For the text-containing cell, return its midpoint in [x, y] coordinate format. 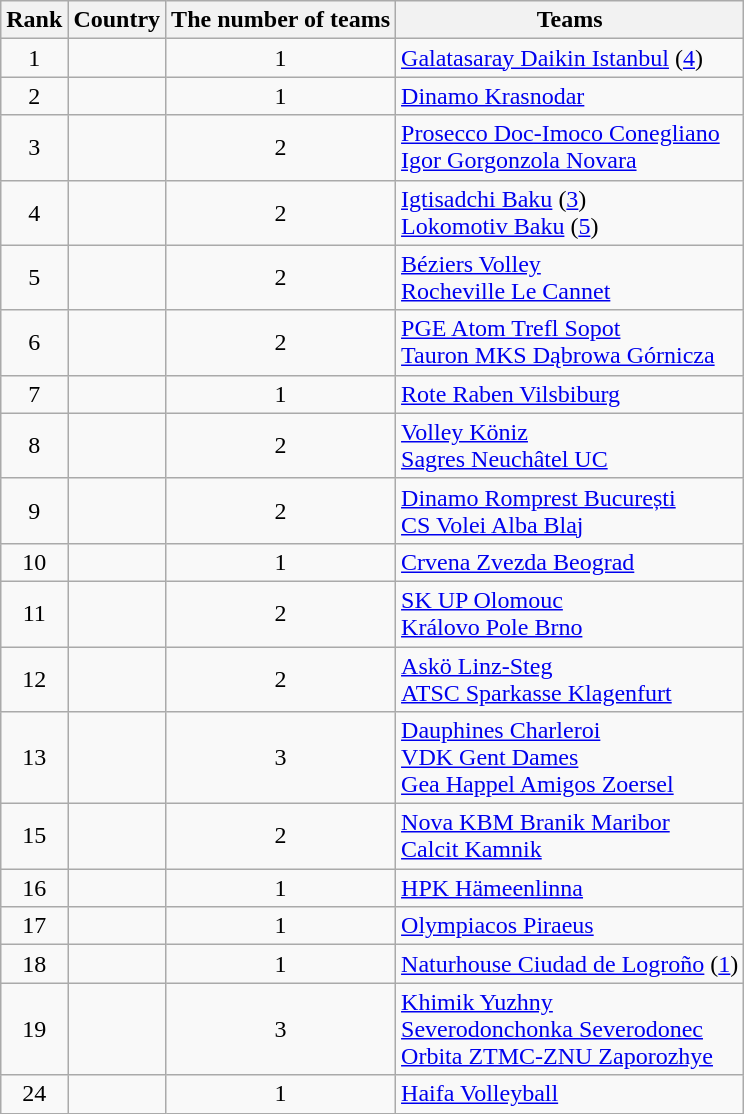
Igtisadchi Baku (3) Lokomotiv Baku (5) [570, 212]
Volley Köniz Sagres Neuchâtel UC [570, 446]
Rote Raben Vilsbiburg [570, 394]
18 [34, 964]
SK UP Olomouc Královo Pole Brno [570, 614]
13 [34, 758]
Dinamo Krasnodar [570, 96]
9 [34, 510]
The number of teams [281, 20]
Olympiacos Piraeus [570, 926]
Teams [570, 20]
Country [117, 20]
19 [34, 1029]
4 [34, 212]
Dinamo Romprest București CS Volei Alba Blaj [570, 510]
Dauphines Charleroi VDK Gent Dames Gea Happel Amigos Zoersel [570, 758]
7 [34, 394]
10 [34, 562]
11 [34, 614]
Haifa Volleyball [570, 1094]
Nova KBM Branik Maribor Calcit Kamnik [570, 836]
16 [34, 888]
8 [34, 446]
Prosecco Doc-Imoco Conegliano Igor Gorgonzola Novara [570, 148]
24 [34, 1094]
12 [34, 678]
6 [34, 342]
Galatasaray Daikin Istanbul (4) [570, 58]
Crvena Zvezda Beograd [570, 562]
17 [34, 926]
Rank [34, 20]
5 [34, 278]
HPK Hämeenlinna [570, 888]
Khimik Yuzhny Severodonchonka Severodonec Orbita ZTMC-ZNU Zaporozhye [570, 1029]
PGE Atom Trefl Sopot Tauron MKS Dąbrowa Górnicza [570, 342]
15 [34, 836]
Béziers Volley Rocheville Le Cannet [570, 278]
Askö Linz-Steg ATSC Sparkasse Klagenfurt [570, 678]
Naturhouse Ciudad de Logroño (1) [570, 964]
